Return the (x, y) coordinate for the center point of the cell that contains the specified text.  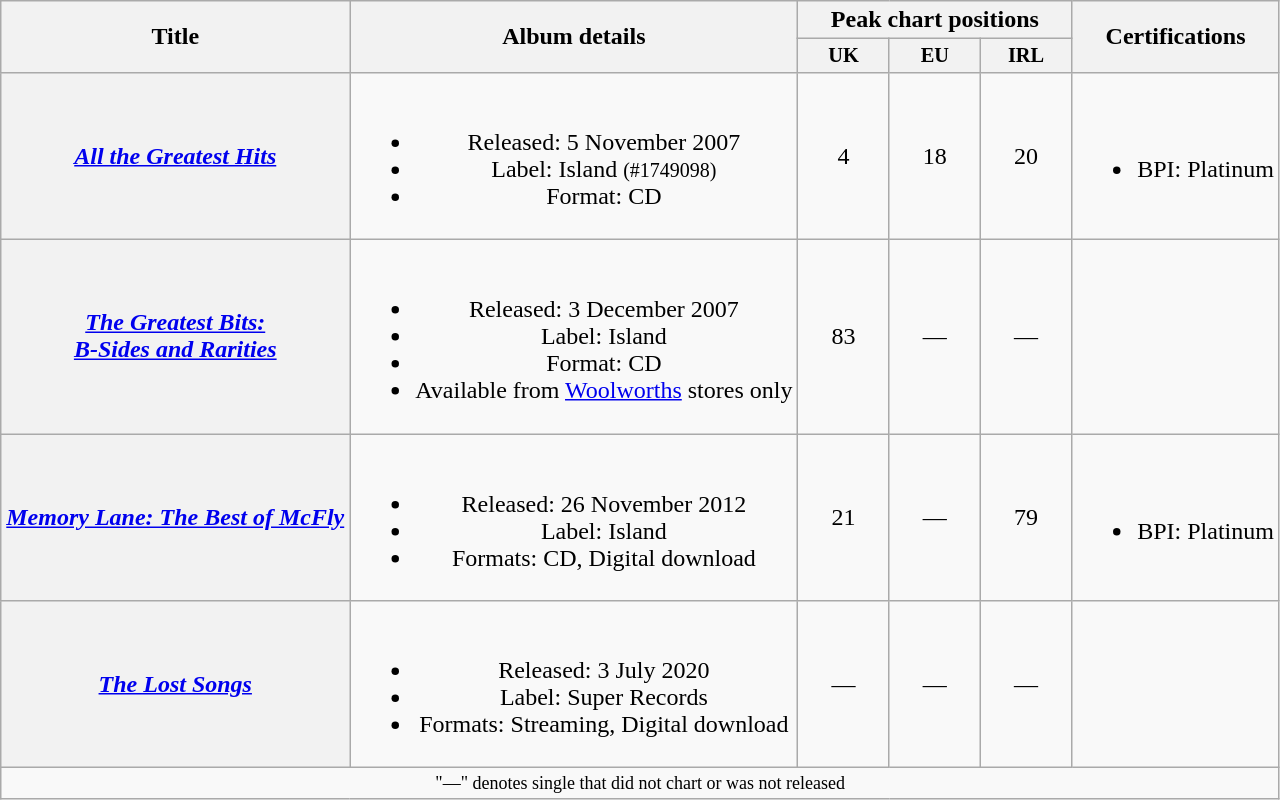
Released: 5 November 2007Label: Island (#1749098)Format: CD (574, 156)
EU (934, 56)
Certifications (1176, 37)
Title (176, 37)
Released: 3 December 2007Label: IslandFormat: CDAvailable from Woolworths stores only (574, 337)
Album details (574, 37)
The Lost Songs (176, 684)
83 (844, 337)
Memory Lane: The Best of McFly (176, 518)
18 (934, 156)
4 (844, 156)
20 (1026, 156)
UK (844, 56)
Released: 26 November 2012Label: IslandFormats: CD, Digital download (574, 518)
79 (1026, 518)
"—" denotes single that did not chart or was not released (640, 784)
All the Greatest Hits (176, 156)
Peak chart positions (935, 20)
IRL (1026, 56)
21 (844, 518)
Released: 3 July 2020Label: Super RecordsFormats: Streaming, Digital download (574, 684)
The Greatest Bits:B-Sides and Rarities (176, 337)
